Search for the cell housing the specified text and yield its [X, Y] center coordinate. 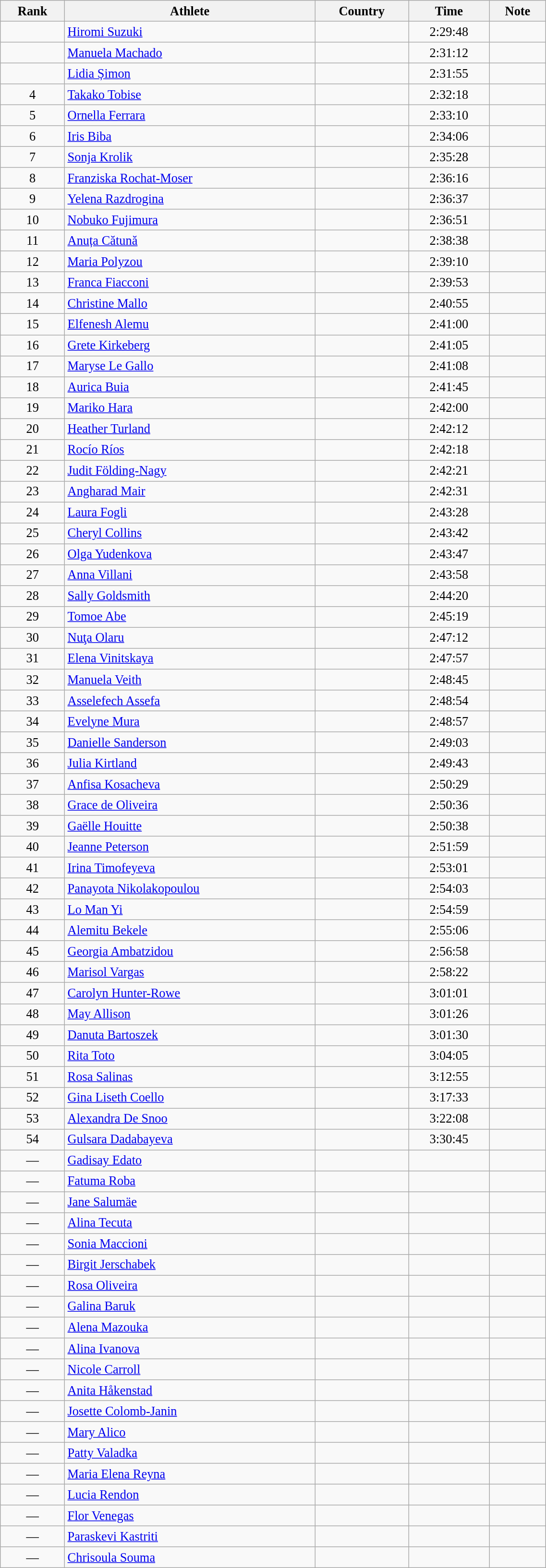
2:39:53 [449, 282]
Mariko Hara [190, 408]
Note [518, 11]
2:51:59 [449, 847]
2:36:51 [449, 220]
Heather Turland [190, 429]
17 [33, 366]
2:48:54 [449, 700]
Elfenesh Alemu [190, 324]
20 [33, 429]
2:42:31 [449, 491]
Carolyn Hunter-Rowe [190, 993]
Franziska Rochat-Moser [190, 178]
28 [33, 596]
Grete Kirkeberg [190, 345]
Yelena Razdrogina [190, 199]
2:31:55 [449, 73]
6 [33, 136]
May Allison [190, 1014]
Rocío Ríos [190, 450]
Birgit Jerschabek [190, 1265]
Julia Kirtland [190, 763]
42 [33, 888]
Manuela Machado [190, 52]
Nobuko Fujimura [190, 220]
34 [33, 721]
29 [33, 617]
Lucia Rendon [190, 1495]
Cheryl Collins [190, 533]
2:40:55 [449, 303]
21 [33, 450]
13 [33, 282]
Rosa Oliveira [190, 1286]
Georgia Ambatzidou [190, 951]
3:04:05 [449, 1056]
15 [33, 324]
2:44:20 [449, 596]
54 [33, 1139]
Maryse Le Gallo [190, 366]
11 [33, 240]
Elena Vinitskaya [190, 658]
53 [33, 1118]
43 [33, 910]
Alena Mazouka [190, 1328]
2:54:59 [449, 910]
Country [362, 11]
2:53:01 [449, 868]
2:50:38 [449, 826]
2:29:48 [449, 32]
Time [449, 11]
2:43:47 [449, 554]
52 [33, 1098]
2:43:58 [449, 575]
Danuta Bartoszek [190, 1035]
Anita Håkenstad [190, 1390]
Marisol Vargas [190, 972]
Olga Yudenkova [190, 554]
Maria Elena Reyna [190, 1474]
48 [33, 1014]
Danielle Sanderson [190, 742]
Iris Biba [190, 136]
7 [33, 157]
Gadisay Edato [190, 1160]
3:01:26 [449, 1014]
37 [33, 784]
2:41:08 [449, 366]
26 [33, 554]
2:47:12 [449, 638]
Laura Fogli [190, 512]
Aurica Buia [190, 387]
2:42:21 [449, 470]
Evelyne Mura [190, 721]
2:42:18 [449, 450]
Grace de Oliveira [190, 805]
Manuela Veith [190, 680]
Josette Colomb-Janin [190, 1411]
3:12:55 [449, 1077]
Alina Ivanova [190, 1348]
Maria Polyzou [190, 262]
Flor Venegas [190, 1516]
2:39:10 [449, 262]
2:42:12 [449, 429]
47 [33, 993]
Franca Fiacconi [190, 282]
2:48:45 [449, 680]
16 [33, 345]
Nuţa Olaru [190, 638]
Rank [33, 11]
10 [33, 220]
2:49:43 [449, 763]
2:45:19 [449, 617]
50 [33, 1056]
Alemitu Bekele [190, 930]
Judit Földing-Nagy [190, 470]
Lidia Șimon [190, 73]
Patty Valadka [190, 1453]
Rosa Salinas [190, 1077]
3:01:30 [449, 1035]
Hiromi Suzuki [190, 32]
Sonja Krolik [190, 157]
Gulsara Dadabayeva [190, 1139]
2:33:10 [449, 115]
35 [33, 742]
2:55:06 [449, 930]
Nicole Carroll [190, 1369]
24 [33, 512]
2:35:28 [449, 157]
19 [33, 408]
25 [33, 533]
39 [33, 826]
2:34:06 [449, 136]
9 [33, 199]
2:48:57 [449, 721]
Fatuma Roba [190, 1181]
3:22:08 [449, 1118]
31 [33, 658]
Anna Villani [190, 575]
8 [33, 178]
2:47:57 [449, 658]
23 [33, 491]
Christine Mallo [190, 303]
Jane Salumäe [190, 1202]
27 [33, 575]
2:31:12 [449, 52]
Anfisa Kosacheva [190, 784]
46 [33, 972]
Mary Alico [190, 1432]
Sally Goldsmith [190, 596]
36 [33, 763]
2:56:58 [449, 951]
40 [33, 847]
Takako Tobise [190, 95]
30 [33, 638]
3:17:33 [449, 1098]
12 [33, 262]
2:50:36 [449, 805]
Jeanne Peterson [190, 847]
32 [33, 680]
2:54:03 [449, 888]
38 [33, 805]
51 [33, 1077]
49 [33, 1035]
Anuța Cătună [190, 240]
Gina Liseth Coello [190, 1098]
Panayota Nikolakopoulou [190, 888]
2:36:37 [449, 199]
2:50:29 [449, 784]
4 [33, 95]
Chrisoula Souma [190, 1557]
Sonia Maccioni [190, 1244]
Asselefech Assefa [190, 700]
41 [33, 868]
2:43:28 [449, 512]
Lo Man Yi [190, 910]
Ornella Ferrara [190, 115]
Alexandra De Snoo [190, 1118]
45 [33, 951]
Alina Tecuta [190, 1223]
2:49:03 [449, 742]
18 [33, 387]
44 [33, 930]
2:41:45 [449, 387]
22 [33, 470]
2:41:00 [449, 324]
2:43:42 [449, 533]
2:42:00 [449, 408]
5 [33, 115]
Angharad Mair [190, 491]
Paraskevi Kastriti [190, 1536]
Tomoe Abe [190, 617]
2:58:22 [449, 972]
2:38:38 [449, 240]
2:36:16 [449, 178]
3:30:45 [449, 1139]
2:41:05 [449, 345]
14 [33, 303]
Athlete [190, 11]
Gaëlle Houitte [190, 826]
Irina Timofeyeva [190, 868]
3:01:01 [449, 993]
33 [33, 700]
Rita Toto [190, 1056]
2:32:18 [449, 95]
Galina Baruk [190, 1306]
